Provide the (X, Y) coordinate of the cell's center where the given text is located.  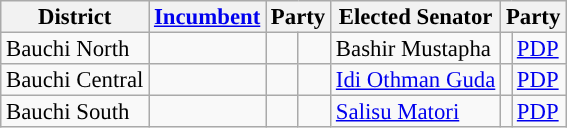
Salisu Matori (416, 112)
Bauchi North (75, 49)
Idi Othman Guda (416, 80)
Elected Senator (416, 17)
Bauchi Central (75, 80)
Bauchi South (75, 112)
Bashir Mustapha (416, 49)
Incumbent (208, 17)
District (75, 17)
